Provide the (x, y) coordinate of the cell's center where the given text is located.  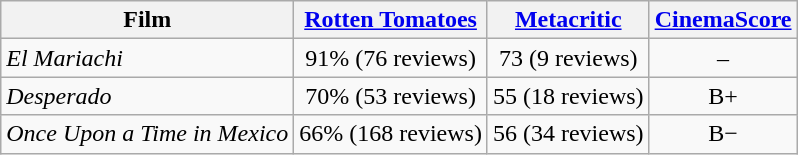
CinemaScore (723, 20)
– (723, 58)
91% (76 reviews) (391, 58)
55 (18 reviews) (568, 96)
Desperado (148, 96)
Metacritic (568, 20)
73 (9 reviews) (568, 58)
56 (34 reviews) (568, 134)
Rotten Tomatoes (391, 20)
70% (53 reviews) (391, 96)
El Mariachi (148, 58)
B+ (723, 96)
Film (148, 20)
B− (723, 134)
66% (168 reviews) (391, 134)
Once Upon a Time in Mexico (148, 134)
